Return the [x, y] coordinate for the center point of the cell that contains the specified text.  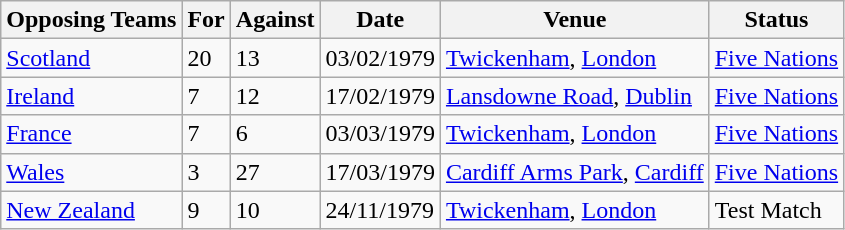
New Zealand [92, 210]
17/03/1979 [380, 172]
6 [275, 134]
Date [380, 20]
27 [275, 172]
10 [275, 210]
03/03/1979 [380, 134]
13 [275, 58]
03/02/1979 [380, 58]
Venue [574, 20]
Status [776, 20]
Wales [92, 172]
Test Match [776, 210]
Opposing Teams [92, 20]
17/02/1979 [380, 96]
12 [275, 96]
For [206, 20]
Against [275, 20]
Scotland [92, 58]
3 [206, 172]
Cardiff Arms Park, Cardiff [574, 172]
9 [206, 210]
France [92, 134]
Ireland [92, 96]
20 [206, 58]
Lansdowne Road, Dublin [574, 96]
24/11/1979 [380, 210]
